Pinpoint the cell where the given text exists, returning its [X, Y] midpoint coordinate. 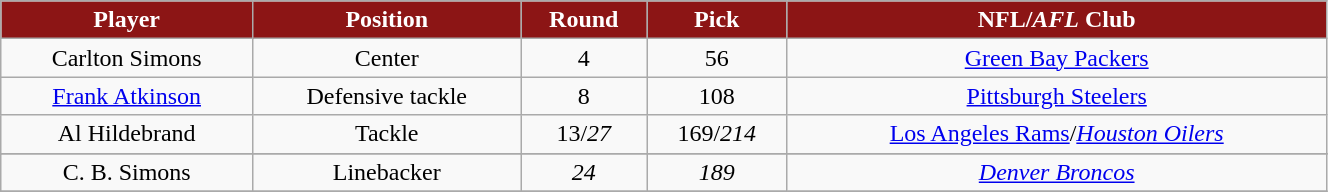
Pick [717, 20]
Linebacker [387, 172]
189 [717, 172]
NFL/AFL Club [1057, 20]
Denver Broncos [1057, 172]
Position [387, 20]
Tackle [387, 134]
Defensive tackle [387, 96]
Round [584, 20]
Los Angeles Rams/Houston Oilers [1057, 134]
24 [584, 172]
13/27 [584, 134]
Center [387, 58]
Green Bay Packers [1057, 58]
56 [717, 58]
C. B. Simons [127, 172]
Al Hildebrand [127, 134]
169/214 [717, 134]
8 [584, 96]
108 [717, 96]
Frank Atkinson [127, 96]
Player [127, 20]
Pittsburgh Steelers [1057, 96]
Carlton Simons [127, 58]
4 [584, 58]
